Locate the cell with the specified text and output its (x, y) center coordinate. 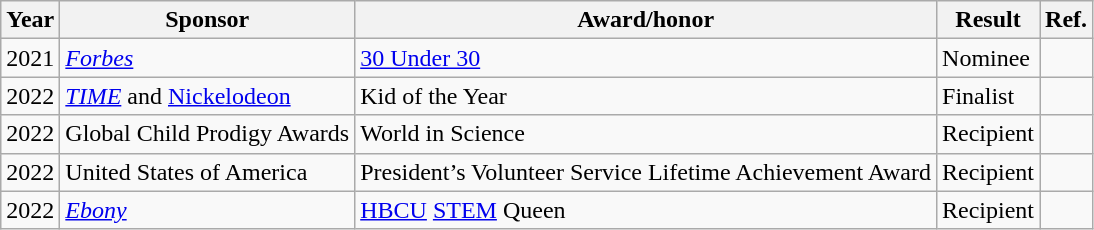
HBCU STEM Queen (646, 210)
United States of America (208, 172)
Award/honor (646, 20)
Kid of the Year (646, 96)
World in Science (646, 134)
Ebony (208, 210)
Ref. (1066, 20)
Year (30, 20)
Nominee (988, 58)
Global Child Prodigy Awards (208, 134)
Forbes (208, 58)
President’s Volunteer Service Lifetime Achievement Award (646, 172)
TIME and Nickelodeon (208, 96)
Sponsor (208, 20)
30 Under 30 (646, 58)
Result (988, 20)
Finalist (988, 96)
2021 (30, 58)
